Capture the cell that displays the provided text and extract its [X, Y] central coordinate. 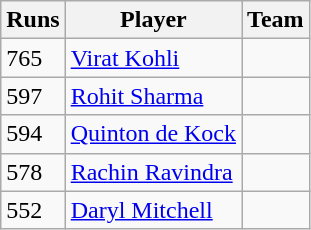
Team [276, 20]
Virat Kohli [153, 58]
Player [153, 20]
765 [33, 58]
597 [33, 96]
Runs [33, 20]
594 [33, 134]
Quinton de Kock [153, 134]
578 [33, 172]
Rohit Sharma [153, 96]
Rachin Ravindra [153, 172]
Daryl Mitchell [153, 210]
552 [33, 210]
